From the cell containing the given text, extract its center point as (x, y) coordinate. 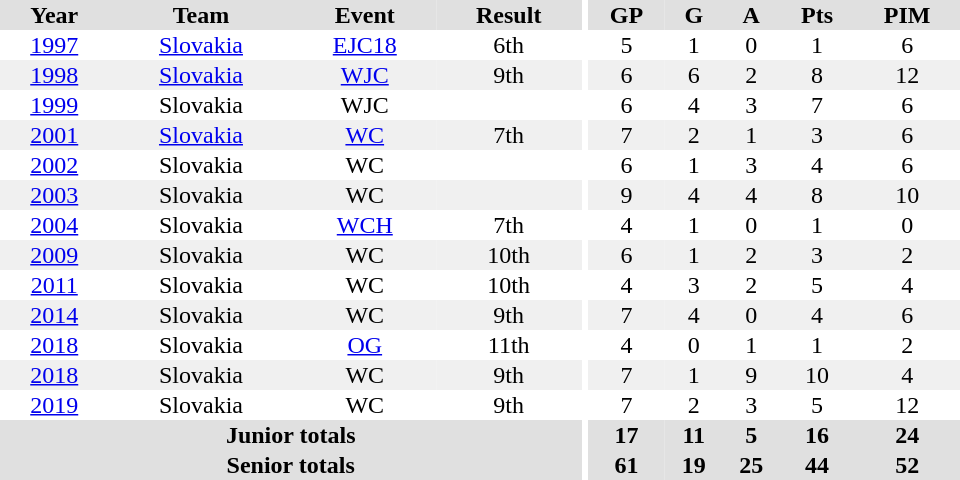
A (750, 15)
1999 (54, 105)
2009 (54, 255)
2011 (54, 285)
GP (626, 15)
2003 (54, 195)
PIM (907, 15)
11th (508, 345)
2001 (54, 135)
2019 (54, 405)
1997 (54, 45)
52 (907, 465)
11 (694, 435)
1998 (54, 75)
16 (817, 435)
24 (907, 435)
OG (366, 345)
WCH (366, 225)
EJC18 (366, 45)
G (694, 15)
2002 (54, 165)
Event (366, 15)
Senior totals (290, 465)
19 (694, 465)
17 (626, 435)
Year (54, 15)
2004 (54, 225)
61 (626, 465)
Junior totals (290, 435)
Team (200, 15)
25 (750, 465)
Pts (817, 15)
44 (817, 465)
2014 (54, 315)
6th (508, 45)
Result (508, 15)
